From the cell containing the given text, extract its center point as (x, y) coordinate. 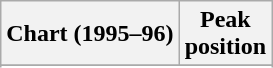
Peak position (225, 34)
Chart (1995–96) (90, 34)
